Scan for the cell matching the given text and deliver its [x, y] coordinate at center. 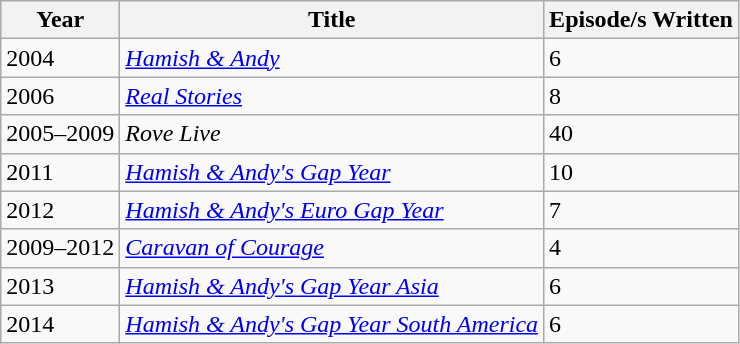
40 [642, 134]
Hamish & Andy's Gap Year [332, 172]
2014 [60, 324]
7 [642, 210]
2011 [60, 172]
Hamish & Andy's Gap Year Asia [332, 286]
4 [642, 248]
Episode/s Written [642, 20]
2013 [60, 286]
Caravan of Courage [332, 248]
8 [642, 96]
Rove Live [332, 134]
Hamish & Andy's Euro Gap Year [332, 210]
Hamish & Andy [332, 58]
Hamish & Andy's Gap Year South America [332, 324]
2004 [60, 58]
2006 [60, 96]
2009–2012 [60, 248]
Title [332, 20]
Real Stories [332, 96]
2012 [60, 210]
10 [642, 172]
Year [60, 20]
2005–2009 [60, 134]
